Return [X, Y] of the center of cell containing provided text 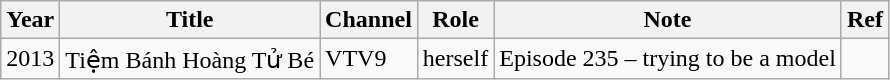
Role [455, 20]
Note [668, 20]
Episode 235 – trying to be a model [668, 59]
Tiệm Bánh Hoàng Tử Bé [190, 59]
Ref [864, 20]
2013 [30, 59]
Channel [369, 20]
VTV9 [369, 59]
Title [190, 20]
Year [30, 20]
herself [455, 59]
